For the text-containing cell, return its midpoint in [x, y] coordinate format. 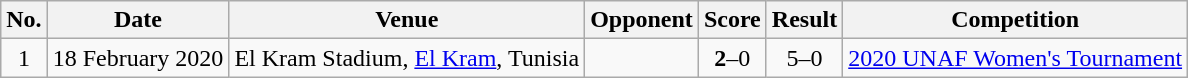
2020 UNAF Women's Tournament [1016, 58]
5–0 [804, 58]
Venue [407, 20]
18 February 2020 [138, 58]
Date [138, 20]
Competition [1016, 20]
El Kram Stadium, El Kram, Tunisia [407, 58]
1 [24, 58]
Score [732, 20]
2–0 [732, 58]
No. [24, 20]
Result [804, 20]
Opponent [642, 20]
